Capture the cell that displays the provided text and extract its [X, Y] central coordinate. 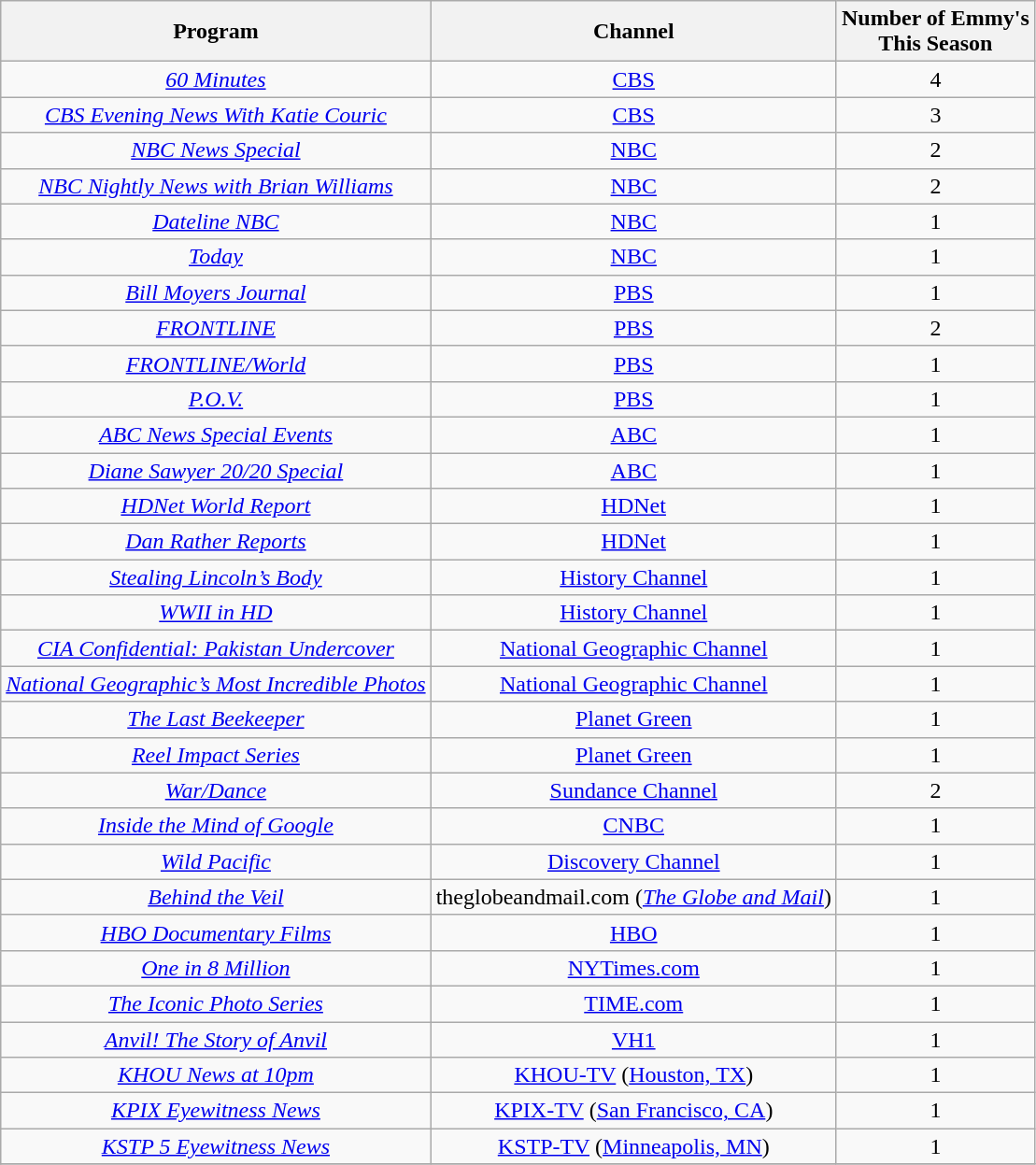
HBO Documentary Films [216, 932]
ABC News Special Events [216, 434]
CBS Evening News With Katie Couric [216, 115]
Behind the Veil [216, 897]
P.O.V. [216, 399]
3 [935, 115]
NYTimes.com [633, 968]
Today [216, 257]
KSTP 5 Eyewitness News [216, 1146]
Wild Pacific [216, 861]
KPIX Eyewitness News [216, 1111]
4 [935, 79]
NBC News Special [216, 150]
War/Dance [216, 790]
Bill Moyers Journal [216, 292]
The Iconic Photo Series [216, 1003]
WWII in HD [216, 613]
KPIX-TV (San Francisco, CA) [633, 1111]
60 Minutes [216, 79]
Reel Impact Series [216, 755]
CIA Confidential: Pakistan Undercover [216, 648]
KHOU-TV (Houston, TX) [633, 1075]
TIME.com [633, 1003]
FRONTLINE [216, 328]
KSTP-TV (Minneapolis, MN) [633, 1146]
NBC Nightly News with Brian Williams [216, 186]
Stealing Lincoln’s Body [216, 577]
Diane Sawyer 20/20 Special [216, 470]
Inside the Mind of Google [216, 826]
KHOU News at 10pm [216, 1075]
FRONTLINE/World [216, 363]
theglobeandmail.com (The Globe and Mail) [633, 897]
HBO [633, 932]
National Geographic’s Most Incredible Photos [216, 684]
VH1 [633, 1040]
Anvil! The Story of Anvil [216, 1040]
One in 8 Million [216, 968]
Dateline NBC [216, 221]
Number of Emmy's This Season [935, 32]
Program [216, 32]
CNBC [633, 826]
Sundance Channel [633, 790]
Channel [633, 32]
HDNet World Report [216, 506]
Dan Rather Reports [216, 542]
The Last Beekeeper [216, 719]
Discovery Channel [633, 861]
